Return the (x, y) coordinate for the center point of the cell that contains the specified text.  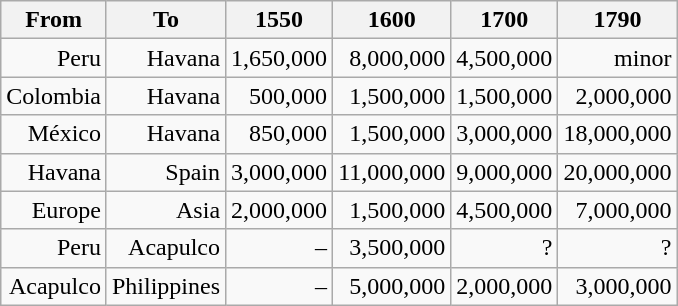
México (54, 134)
minor (618, 58)
3,500,000 (392, 248)
From (54, 20)
1700 (504, 20)
18,000,000 (618, 134)
1,650,000 (280, 58)
Spain (166, 172)
To (166, 20)
Philippines (166, 286)
Colombia (54, 96)
1600 (392, 20)
Europe (54, 210)
20,000,000 (618, 172)
Asia (166, 210)
5,000,000 (392, 286)
9,000,000 (504, 172)
1790 (618, 20)
1550 (280, 20)
500,000 (280, 96)
11,000,000 (392, 172)
7,000,000 (618, 210)
850,000 (280, 134)
8,000,000 (392, 58)
